Search for the cell housing the specified text and yield its (x, y) center coordinate. 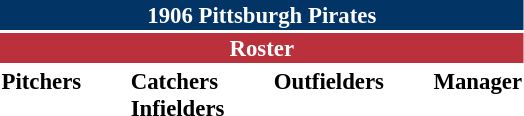
1906 Pittsburgh Pirates (262, 15)
Roster (262, 48)
